Extract the (x, y) coordinate from the center of the cell holding the provided text.  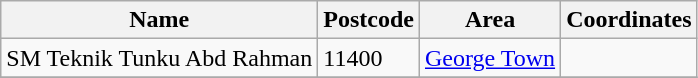
George Town (490, 58)
Postcode (369, 20)
Coordinates (629, 20)
SM Teknik Tunku Abd Rahman (160, 58)
11400 (369, 58)
Name (160, 20)
Area (490, 20)
